Return the [X, Y] coordinate for the center point of the cell that contains the specified text.  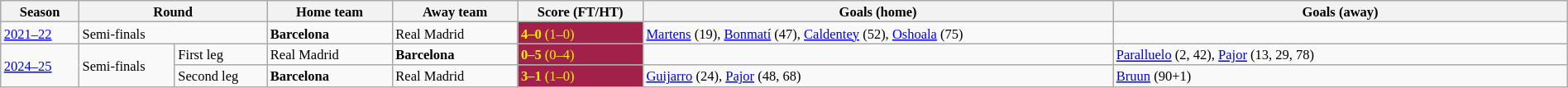
2021–22 [40, 33]
Away team [455, 12]
Season [40, 12]
0–5 (0–4) [581, 54]
Goals (away) [1340, 12]
Round [172, 12]
4–0 (1–0) [581, 33]
First leg [220, 54]
Score (FT/HT) [581, 12]
Second leg [220, 76]
Guijarro (24), Pajor (48, 68) [877, 76]
3–1 (1–0) [581, 76]
Goals (home) [877, 12]
Paralluelo (2, 42), Pajor (13, 29, 78) [1340, 54]
Bruun (90+1) [1340, 76]
Martens (19), Bonmatí (47), Caldentey (52), Oshoala (75) [877, 33]
Home team [330, 12]
2024–25 [40, 65]
